Pinpoint the cell where the given text exists, returning its [x, y] midpoint coordinate. 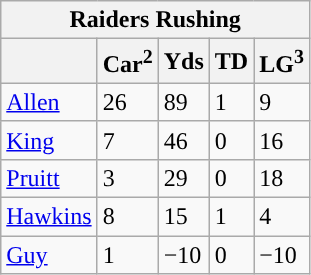
LG3 [282, 62]
18 [282, 178]
Raiders Rushing [156, 20]
4 [282, 217]
Hawkins [49, 217]
8 [128, 217]
16 [282, 140]
15 [184, 217]
7 [128, 140]
26 [128, 102]
29 [184, 178]
Pruitt [49, 178]
TD [231, 62]
Guy [49, 255]
King [49, 140]
Yds [184, 62]
Allen [49, 102]
9 [282, 102]
Car2 [128, 62]
3 [128, 178]
46 [184, 140]
89 [184, 102]
